Return the (x, y) coordinate for the center point of the cell that contains the specified text.  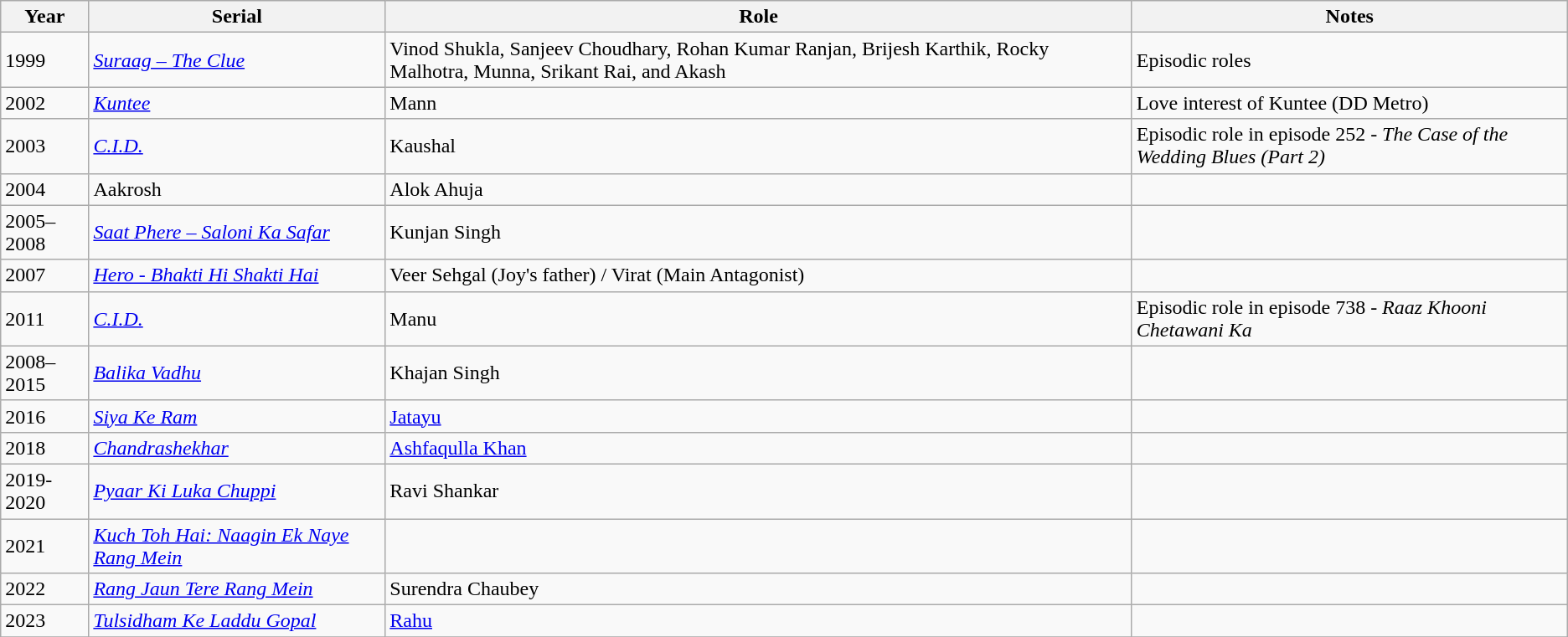
2008–2015 (45, 373)
2011 (45, 318)
Ashfaqulla Khan (759, 448)
Veer Sehgal (Joy's father) / Virat (Main Antagonist) (759, 275)
Tulsidham Ke Laddu Gopal (237, 621)
Hero - Bhakti Hi Shakti Hai (237, 275)
2023 (45, 621)
Aakrosh (237, 189)
Kuch Toh Hai: Naagin Ek Naye Rang Mein (237, 546)
Ravi Shankar (759, 491)
2004 (45, 189)
Khajan Singh (759, 373)
Rahu (759, 621)
2005–2008 (45, 233)
Rang Jaun Tere Rang Mein (237, 589)
Chandrashekhar (237, 448)
Jatayu (759, 416)
Suraag – The Clue (237, 60)
2022 (45, 589)
Episodic roles (1349, 60)
2003 (45, 146)
Episodic role in episode 738 - Raaz Khooni Chetawani Ka (1349, 318)
2007 (45, 275)
Siya Ke Ram (237, 416)
Love interest of Kuntee (DD Metro) (1349, 103)
Serial (237, 17)
2016 (45, 416)
Role (759, 17)
Surendra Chaubey (759, 589)
1999 (45, 60)
Year (45, 17)
Episodic role in episode 252 - The Case of the Wedding Blues (Part 2) (1349, 146)
Kaushal (759, 146)
2018 (45, 448)
Vinod Shukla, Sanjeev Choudhary, Rohan Kumar Ranjan, Brijesh Karthik, Rocky Malhotra, Munna, Srikant Rai, and Akash (759, 60)
2002 (45, 103)
Pyaar Ki Luka Chuppi (237, 491)
Mann (759, 103)
Manu (759, 318)
2019-2020 (45, 491)
Balika Vadhu (237, 373)
Notes (1349, 17)
Kuntee (237, 103)
2021 (45, 546)
Saat Phere – Saloni Ka Safar (237, 233)
Kunjan Singh (759, 233)
Alok Ahuja (759, 189)
